For the text-containing cell, return its midpoint in (x, y) coordinate format. 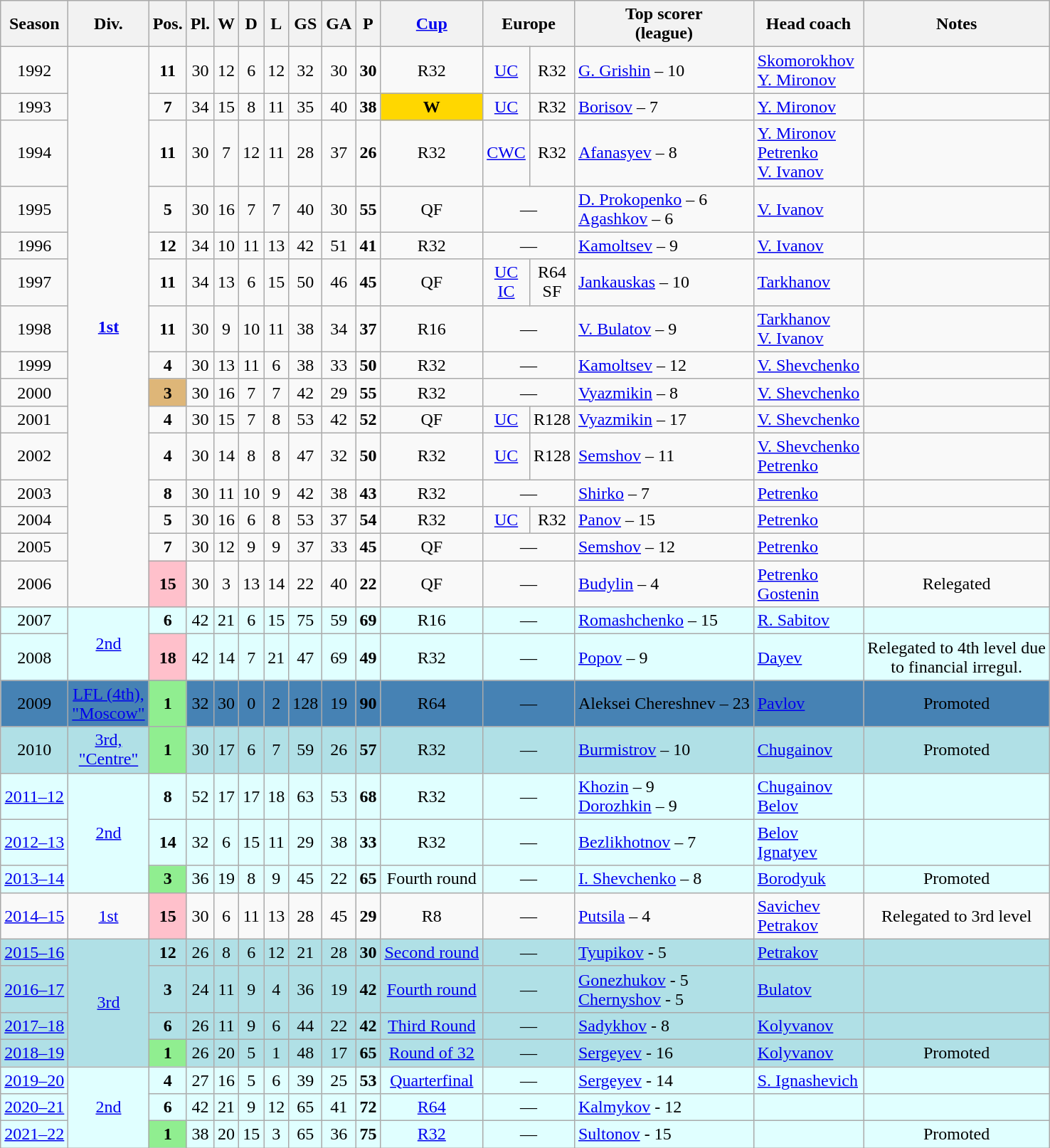
Y. Mironov (808, 107)
54 (368, 520)
Relegated (957, 584)
Budylin – 4 (664, 584)
Dayev (808, 658)
R64SF (552, 282)
Pl. (200, 24)
Pos. (168, 24)
Semshov – 12 (664, 547)
R8 (432, 915)
D (252, 24)
Savichev Petrakov (808, 915)
Khozin – 9 Dorozhkin – 9 (664, 796)
Y. Mironov Petrenko V. Ivanov (808, 153)
Vyazmikin – 8 (664, 392)
I. Shevchenko – 8 (664, 879)
3rd, "Centre" (108, 750)
CWC (507, 153)
2014–15 (34, 915)
Aleksei Chereshnev – 23 (664, 703)
Romashchenko – 15 (664, 621)
2 (276, 703)
Chugainov (808, 750)
2005 (34, 547)
Petrakov (808, 952)
Putsila – 4 (664, 915)
G. Grishin – 10 (664, 70)
27 (200, 1080)
1999 (34, 365)
GS (306, 24)
Shirko – 7 (664, 493)
39 (306, 1080)
Popov – 9 (664, 658)
Tarkhanov (808, 282)
Pavlov (808, 703)
Sergeyev - 14 (664, 1080)
Panov – 15 (664, 520)
2002 (34, 455)
1997 (34, 282)
46 (339, 282)
2007 (34, 621)
Kalmykov - 12 (664, 1107)
R. Sabitov (808, 621)
Second round (432, 952)
2000 (34, 392)
Season (34, 24)
L (276, 24)
LFL (4th),"Moscow" (108, 703)
48 (306, 1053)
90 (368, 703)
2001 (34, 419)
1993 (34, 107)
Round of 32 (432, 1053)
Sultonov - 15 (664, 1134)
1998 (34, 329)
Petrenko Gostenin (808, 584)
2003 (34, 493)
3rd (108, 1002)
2008 (34, 658)
2019–20 (34, 1080)
2010 (34, 750)
25 (339, 1080)
Gonezhukov - 5 Chernyshov - 5 (664, 989)
Third Round (432, 1026)
1994 (34, 153)
Div. (108, 24)
Bezlikhotnov – 7 (664, 843)
D. Prokopenko – 6 Agashkov – 6 (664, 209)
2006 (34, 584)
Tarkhanov V. Ivanov (808, 329)
GA (339, 24)
Sergeyev - 16 (664, 1053)
2020–21 (34, 1107)
Notes (957, 24)
Semshov – 11 (664, 455)
2018–19 (34, 1053)
S. Ignashevich (808, 1080)
44 (306, 1026)
0 (252, 703)
Europe (529, 24)
Chugainov Belov (808, 796)
128 (306, 703)
63 (306, 796)
V. Shevchenko Petrenko (808, 455)
Top scorer (league) (664, 24)
2015–16 (34, 952)
V. Bulatov – 9 (664, 329)
Sadykhov - 8 (664, 1026)
57 (368, 750)
Belov Ignatyev (808, 843)
Cup (432, 24)
49 (368, 658)
1992 (34, 70)
Jankauskas – 10 (664, 282)
2013–14 (34, 879)
51 (339, 246)
43 (368, 493)
2004 (34, 520)
1995 (34, 209)
Skomorokhov Y. Mironov (808, 70)
2021–22 (34, 1134)
72 (368, 1107)
2009 (34, 703)
68 (368, 796)
2011–12 (34, 796)
Bulatov (808, 989)
2017–18 (34, 1026)
Relegated to 3rd level (957, 915)
2012–13 (34, 843)
24 (200, 989)
Kamoltsev – 12 (664, 365)
Kamoltsev – 9 (664, 246)
UCIC (507, 282)
Afanasyev – 8 (664, 153)
Borodyuk (808, 879)
1996 (34, 246)
Vyazmikin – 17 (664, 419)
35 (306, 107)
2016–17 (34, 989)
Tyupikov - 5 (664, 952)
Head coach (808, 24)
P (368, 24)
Borisov – 7 (664, 107)
Quarterfinal (432, 1080)
Burmistrov – 10 (664, 750)
Relegated to 4th level dueto financial irregul. (957, 658)
